Return [X, Y] of the center of cell containing provided text 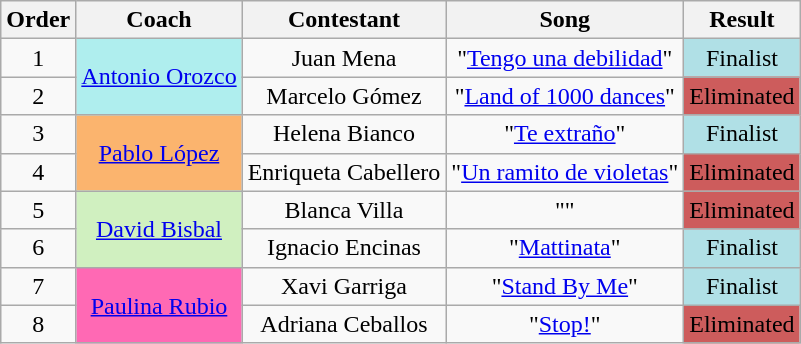
Enriqueta Cabellero [344, 172]
5 [38, 210]
David Bisbal [159, 229]
"Te extraño" [565, 134]
1 [38, 58]
4 [38, 172]
6 [38, 248]
Antonio Orozco [159, 77]
"Stop!" [565, 324]
"Un ramito de violetas" [565, 172]
Ignacio Encinas [344, 248]
Paulina Rubio [159, 305]
Helena Bianco [344, 134]
Order [38, 20]
Contestant [344, 20]
7 [38, 286]
"Mattinata" [565, 248]
"Tengo una debilidad" [565, 58]
Coach [159, 20]
Marcelo Gómez [344, 96]
Xavi Garriga [344, 286]
"Stand By Me" [565, 286]
Result [742, 20]
Adriana Ceballos [344, 324]
"Land of 1000 dances" [565, 96]
8 [38, 324]
Pablo López [159, 153]
Song [565, 20]
Juan Mena [344, 58]
3 [38, 134]
2 [38, 96]
Blanca Villa [344, 210]
"" [565, 210]
